Scan for the cell matching the given text and deliver its [X, Y] coordinate at center. 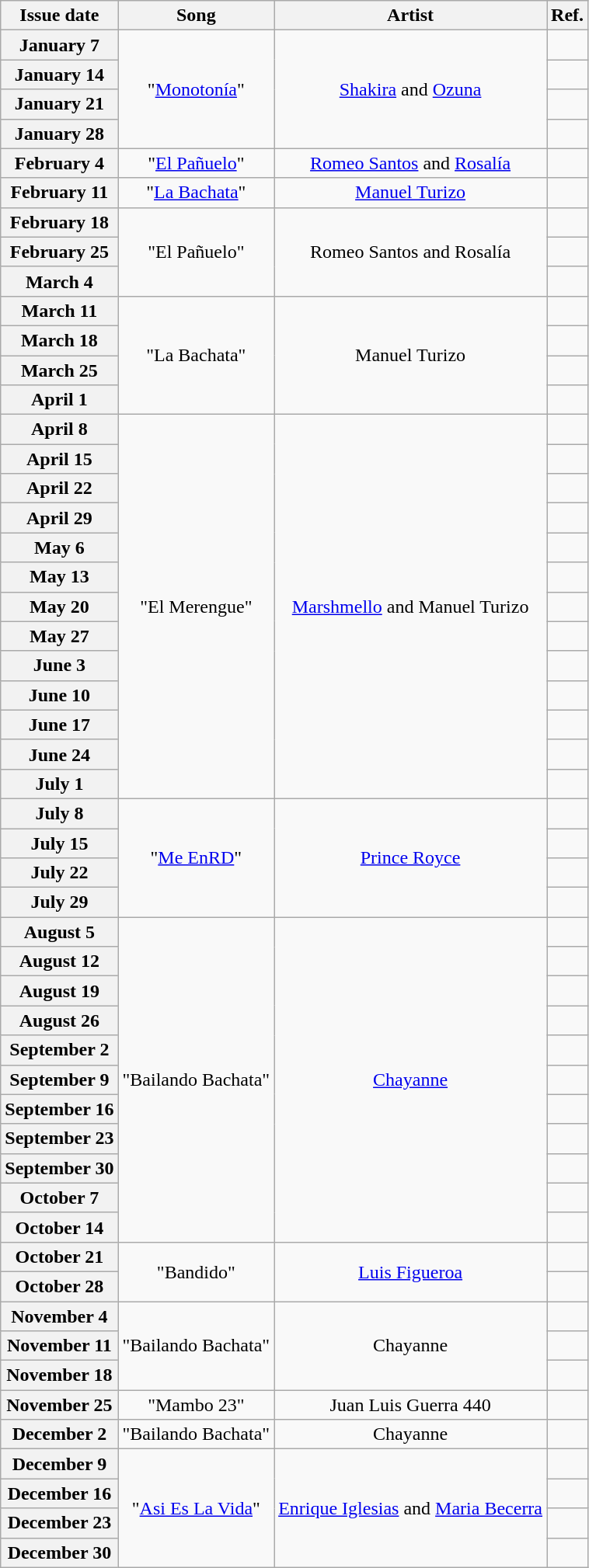
Luis Figueroa [410, 1271]
April 8 [59, 429]
January 7 [59, 45]
January 21 [59, 104]
May 13 [59, 577]
April 1 [59, 400]
"El Merengue" [196, 607]
November 11 [59, 1346]
January 14 [59, 75]
Prince Royce [410, 857]
May 27 [59, 636]
August 12 [59, 961]
September 9 [59, 1080]
January 28 [59, 134]
May 6 [59, 548]
October 14 [59, 1227]
February 11 [59, 193]
September 23 [59, 1139]
September 16 [59, 1109]
December 16 [59, 1493]
March 18 [59, 340]
July 29 [59, 902]
November 4 [59, 1316]
March 4 [59, 281]
August 5 [59, 932]
June 17 [59, 725]
Marshmello and Manuel Turizo [410, 607]
November 18 [59, 1375]
December 2 [59, 1434]
October 28 [59, 1286]
December 23 [59, 1523]
August 26 [59, 1020]
May 20 [59, 607]
Enrique Iglesias and Maria Becerra [410, 1508]
October 21 [59, 1257]
"Me EnRD" [196, 857]
"Asi Es La Vida" [196, 1508]
Issue date [59, 16]
Song [196, 16]
April 29 [59, 518]
October 7 [59, 1198]
March 25 [59, 370]
Juan Luis Guerra 440 [410, 1405]
July 22 [59, 873]
December 30 [59, 1552]
November 25 [59, 1405]
December 9 [59, 1464]
"Mambo 23" [196, 1405]
April 15 [59, 459]
September 30 [59, 1168]
June 3 [59, 666]
February 4 [59, 163]
"Monotonía" [196, 89]
July 8 [59, 813]
June 10 [59, 695]
February 25 [59, 252]
July 15 [59, 843]
April 22 [59, 488]
March 11 [59, 311]
"Bandido" [196, 1271]
Ref. [567, 16]
September 2 [59, 1050]
June 24 [59, 754]
August 19 [59, 991]
Artist [410, 16]
July 1 [59, 784]
Shakira and Ozuna [410, 89]
February 18 [59, 222]
